Search for the cell housing the specified text and yield its [x, y] center coordinate. 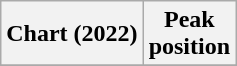
Chart (2022) [72, 34]
Peakposition [189, 34]
